Find where the given text appears and provide that cell's center as (X, Y) coordinate. 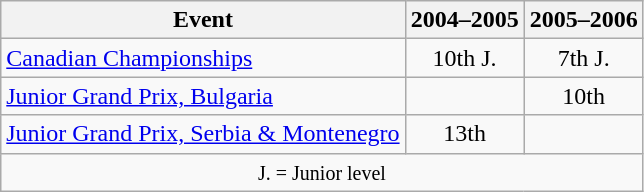
Canadian Championships (203, 58)
Junior Grand Prix, Serbia & Montenegro (203, 134)
7th J. (584, 58)
10th J. (464, 58)
10th (584, 96)
2005–2006 (584, 20)
J. = Junior level (322, 172)
13th (464, 134)
2004–2005 (464, 20)
Event (203, 20)
Junior Grand Prix, Bulgaria (203, 96)
